From the cell containing the given text, extract its center point as [x, y] coordinate. 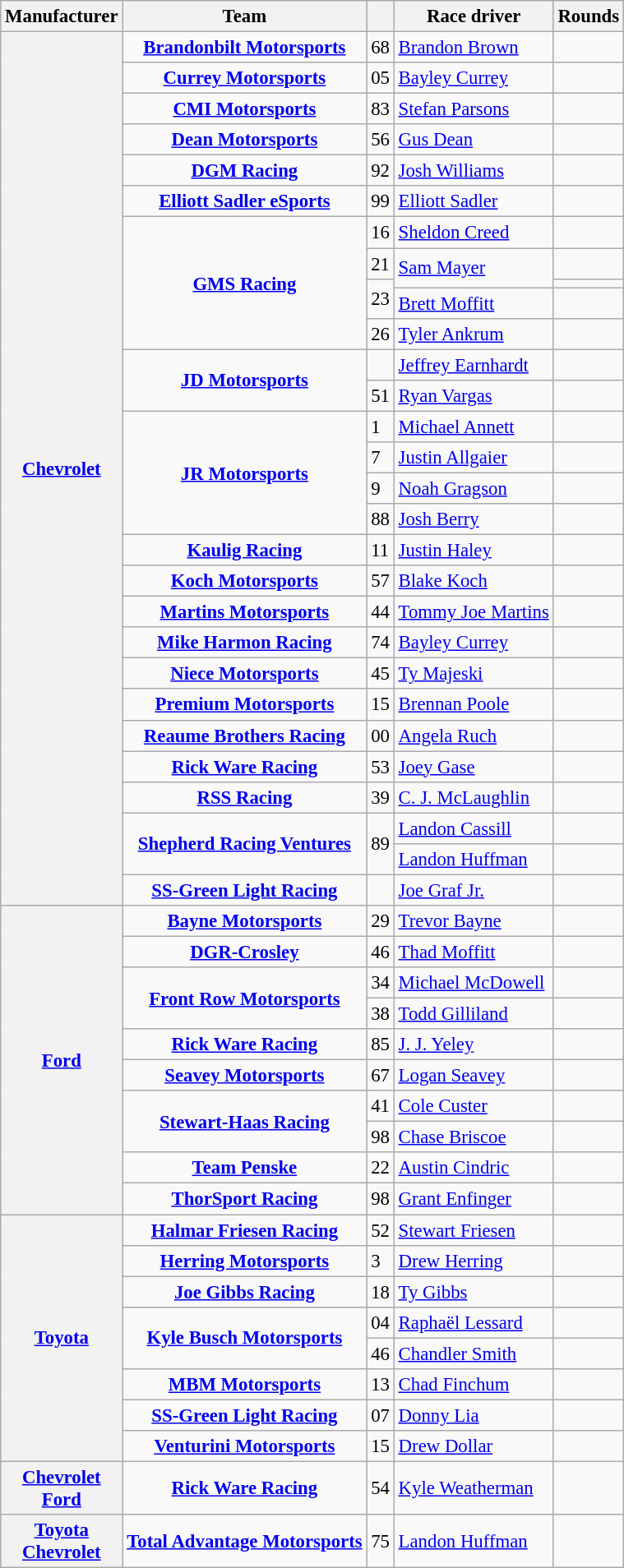
22 [380, 1168]
26 [380, 334]
Kyle Weatherman [474, 1487]
Team [245, 16]
Koch Motorsports [245, 581]
JD Motorsports [245, 380]
Kyle Busch Motorsports [245, 1338]
Drew Dollar [474, 1446]
Joe Gibbs Racing [245, 1292]
16 [380, 233]
DGR-Crosley [245, 952]
Brett Moffitt [474, 303]
00 [380, 736]
J. J. Yeley [474, 1045]
89 [380, 843]
51 [380, 396]
75 [380, 1542]
29 [380, 921]
Ryan Vargas [474, 396]
Michael Annett [474, 427]
Joe Graf Jr. [474, 890]
Tommy Joe Martins [474, 612]
Stefan Parsons [474, 109]
JR Motorsports [245, 473]
53 [380, 767]
Team Penske [245, 1168]
18 [380, 1292]
Brandon Brown [474, 48]
Stewart Friesen [474, 1230]
Raphaël Lessard [474, 1322]
04 [380, 1322]
Thad Moffitt [474, 952]
Cole Custer [474, 1106]
13 [380, 1385]
Manufacturer [62, 16]
Angela Ruch [474, 736]
Elliott Sadler [474, 201]
Chase Briscoe [474, 1137]
Jeffrey Earnhardt [474, 365]
67 [380, 1076]
Logan Seavey [474, 1076]
Ford [62, 1060]
Niece Motorsports [245, 674]
Shepherd Racing Ventures [245, 843]
Austin Cindric [474, 1168]
Premium Motorsports [245, 705]
68 [380, 48]
54 [380, 1487]
21 [380, 264]
57 [380, 581]
Elliott Sadler eSports [245, 201]
Tyler Ankrum [474, 334]
Mike Harmon Racing [245, 643]
Martins Motorsports [245, 612]
Rounds [589, 16]
ThorSport Racing [245, 1199]
11 [380, 551]
9 [380, 488]
Donny Lia [474, 1415]
Halmar Friesen Racing [245, 1230]
Brandonbilt Motorsports [245, 48]
Noah Gragson [474, 488]
Josh Williams [474, 171]
07 [380, 1415]
Front Row Motorsports [245, 998]
39 [380, 797]
Dean Motorsports [245, 140]
Joey Gase [474, 767]
05 [380, 78]
Ty Majeski [474, 674]
Landon Cassill [474, 828]
44 [380, 612]
Justin Haley [474, 551]
Brennan Poole [474, 705]
1 [380, 427]
Sam Mayer [474, 268]
56 [380, 140]
Toyota Chevrolet [62, 1542]
Chandler Smith [474, 1354]
Herring Motorsports [245, 1261]
Race driver [474, 16]
Currey Motorsports [245, 78]
Josh Berry [474, 519]
Michael McDowell [474, 983]
Drew Herring [474, 1261]
DGM Racing [245, 171]
52 [380, 1230]
45 [380, 674]
GMS Racing [245, 283]
Grant Enfinger [474, 1199]
83 [380, 109]
34 [380, 983]
Ty Gibbs [474, 1292]
CMI Motorsports [245, 109]
38 [380, 1014]
Toyota [62, 1338]
Sheldon Creed [474, 233]
RSS Racing [245, 797]
Chevrolet [62, 468]
C. J. McLaughlin [474, 797]
Reaume Brothers Racing [245, 736]
Seavey Motorsports [245, 1076]
Venturini Motorsports [245, 1446]
92 [380, 171]
Trevor Bayne [474, 921]
Kaulig Racing [245, 551]
Total Advantage Motorsports [245, 1542]
99 [380, 201]
23 [380, 298]
Chevrolet Ford [62, 1487]
Gus Dean [474, 140]
MBM Motorsports [245, 1385]
Blake Koch [474, 581]
85 [380, 1045]
Todd Gilliland [474, 1014]
3 [380, 1261]
Bayne Motorsports [245, 921]
74 [380, 643]
7 [380, 458]
Justin Allgaier [474, 458]
Chad Finchum [474, 1385]
Stewart-Haas Racing [245, 1121]
88 [380, 519]
41 [380, 1106]
